Detect which cell encompasses the target text, then output its (X, Y) center coordinate. 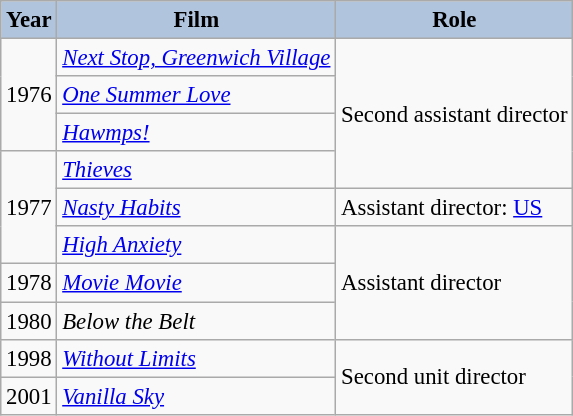
1977 (29, 208)
Thieves (196, 170)
2001 (29, 396)
Second assistant director (454, 114)
Nasty Habits (196, 208)
Without Limits (196, 358)
Year (29, 20)
Film (196, 20)
Assistant director: US (454, 208)
Vanilla Sky (196, 396)
One Summer Love (196, 95)
Assistant director (454, 282)
Role (454, 20)
Below the Belt (196, 321)
1978 (29, 283)
Movie Movie (196, 283)
1976 (29, 96)
Hawmps! (196, 133)
1998 (29, 358)
High Anxiety (196, 245)
Next Stop, Greenwich Village (196, 58)
1980 (29, 321)
Second unit director (454, 376)
